Search for the cell housing the specified text and yield its (x, y) center coordinate. 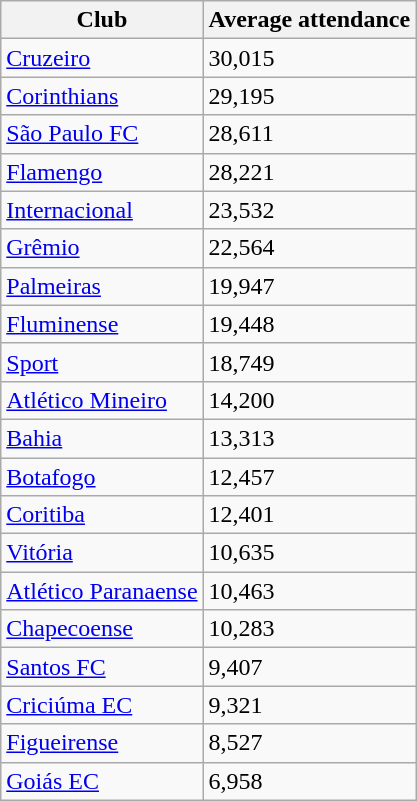
Atlético Mineiro (102, 400)
Internacional (102, 210)
9,407 (310, 667)
Botafogo (102, 477)
10,635 (310, 553)
10,283 (310, 629)
Atlético Paranaense (102, 591)
Sport (102, 362)
28,611 (310, 134)
29,195 (310, 96)
8,527 (310, 743)
12,401 (310, 515)
Flamengo (102, 172)
28,221 (310, 172)
6,958 (310, 781)
22,564 (310, 248)
18,749 (310, 362)
Grêmio (102, 248)
Coritiba (102, 515)
Club (102, 20)
Figueirense (102, 743)
9,321 (310, 705)
Chapecoense (102, 629)
Bahia (102, 438)
12,457 (310, 477)
Goiás EC (102, 781)
30,015 (310, 58)
19,947 (310, 286)
23,532 (310, 210)
Palmeiras (102, 286)
10,463 (310, 591)
14,200 (310, 400)
Cruzeiro (102, 58)
Corinthians (102, 96)
13,313 (310, 438)
Santos FC (102, 667)
Fluminense (102, 324)
Average attendance (310, 20)
19,448 (310, 324)
Vitória (102, 553)
São Paulo FC (102, 134)
Criciúma EC (102, 705)
